Output the [x, y] coordinate of the center of the cell containing the given text.  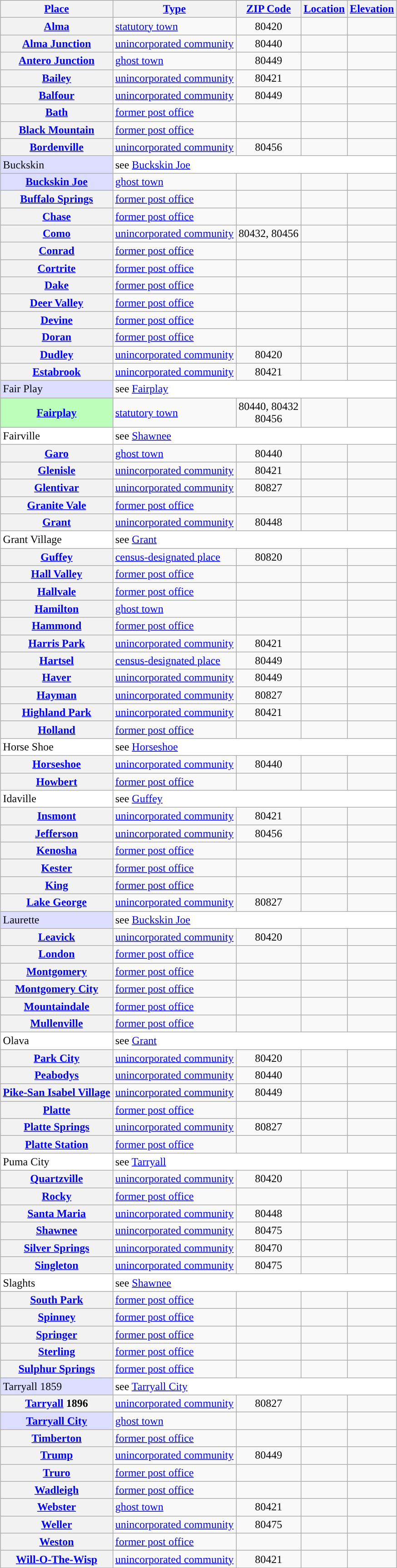
Glentivar [56, 488]
Deer Valley [56, 303]
Howbert [56, 781]
Fairville [56, 436]
Doran [56, 337]
Grant [56, 523]
see Fairplay [254, 389]
Buckskin Joe [56, 182]
Jefferson [56, 833]
Dudley [56, 355]
Lake George [56, 902]
Harris Park [56, 643]
Bailey [56, 78]
Holland [56, 730]
Granite Vale [56, 505]
see Tarryall [254, 1162]
Elevation [372, 9]
Trump [56, 1455]
Olava [56, 1040]
Grant Village [56, 540]
Tarryall 1859 [56, 1386]
Alma Junction [56, 44]
Buffalo Springs [56, 199]
Peabodys [56, 1075]
Garo [56, 453]
Como [56, 234]
Black Mountain [56, 130]
Weller [56, 1524]
Puma City [56, 1162]
Singleton [56, 1265]
80820 [269, 557]
Hall Valley [56, 574]
Dake [56, 286]
Weston [56, 1542]
Silver Springs [56, 1248]
Will-O-The-Wisp [56, 1559]
Conrad [56, 251]
see Horseshoe [254, 747]
80432, 80456 [269, 234]
Hammond [56, 626]
Quartzville [56, 1179]
Buckskin [56, 164]
Glenisle [56, 470]
Leavick [56, 937]
Shawnee [56, 1231]
Hallvale [56, 592]
ZIP Code [269, 9]
80440, 8043280456 [269, 412]
Chase [56, 217]
Horse Shoe [56, 747]
Cortrite [56, 268]
Tarryall City [56, 1421]
Hayman [56, 695]
Rocky [56, 1196]
Montgomery City [56, 989]
Mullenville [56, 1023]
Haver [56, 678]
Insmont [56, 816]
Montgomery [56, 971]
Webster [56, 1507]
Location [324, 9]
Springer [56, 1334]
Timberton [56, 1438]
Laurette [56, 920]
Guffey [56, 557]
Bordenville [56, 147]
Alma [56, 26]
Wadleigh [56, 1490]
Pike-San Isabel Village [56, 1093]
Slaghts [56, 1282]
Platte Station [56, 1144]
see Tarryall City [254, 1386]
Spinney [56, 1317]
Santa Maria [56, 1213]
South Park [56, 1300]
Tarryall 1896 [56, 1404]
Kenosha [56, 851]
King [56, 885]
Horseshoe [56, 764]
Park City [56, 1058]
Mountaindale [56, 1006]
Fairplay [56, 412]
Sulphur Springs [56, 1369]
London [56, 954]
Kester [56, 868]
see Guffey [254, 799]
Sterling [56, 1352]
Balfour [56, 95]
Platte [56, 1110]
Fair Play [56, 389]
Estabrook [56, 372]
Antero Junction [56, 61]
Idaville [56, 799]
80470 [269, 1248]
Devine [56, 320]
Truro [56, 1473]
Hartsel [56, 661]
Platte Springs [56, 1127]
Place [56, 9]
Highland Park [56, 712]
Hamilton [56, 609]
Type [174, 9]
Bath [56, 113]
